Provide the (X, Y) coordinate of the cell's center where the given text is located.  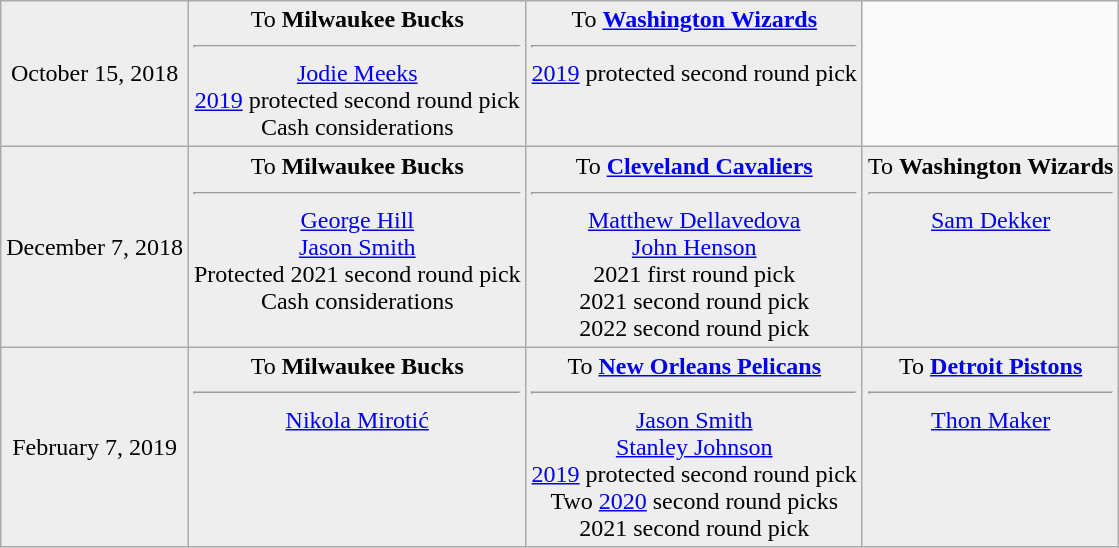
To Milwaukee BucksJodie Meeks2019 protected second round pickCash considerations (357, 74)
December 7, 2018 (95, 247)
To Washington WizardsSam Dekker (990, 247)
February 7, 2019 (95, 447)
To New Orleans PelicansJason SmithStanley Johnson2019 protected second round pickTwo 2020 second round picks2021 second round pick (694, 447)
October 15, 2018 (95, 74)
To Milwaukee BucksNikola Mirotić (357, 447)
To Detroit PistonsThon Maker (990, 447)
To Washington Wizards2019 protected second round pick (694, 74)
To Cleveland CavaliersMatthew DellavedovaJohn Henson2021 first round pick2021 second round pick2022 second round pick (694, 247)
To Milwaukee BucksGeorge HillJason SmithProtected 2021 second round pickCash considerations (357, 247)
